Search for the cell housing the specified text and yield its [x, y] center coordinate. 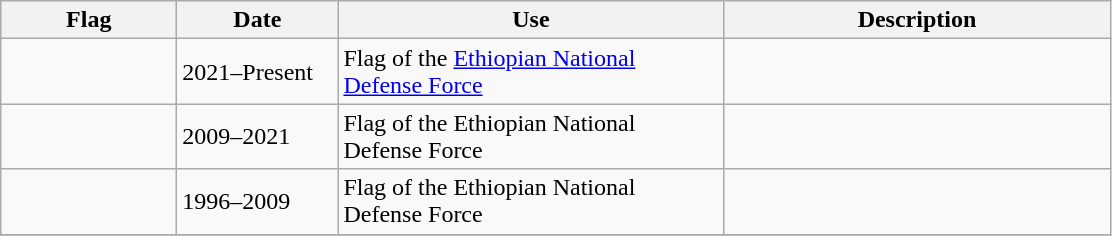
Flag [89, 20]
Use [531, 20]
Description [917, 20]
Date [258, 20]
2009–2021 [258, 136]
1996–2009 [258, 202]
2021–Present [258, 72]
